Find where the given text appears and provide that cell's center as (X, Y) coordinate. 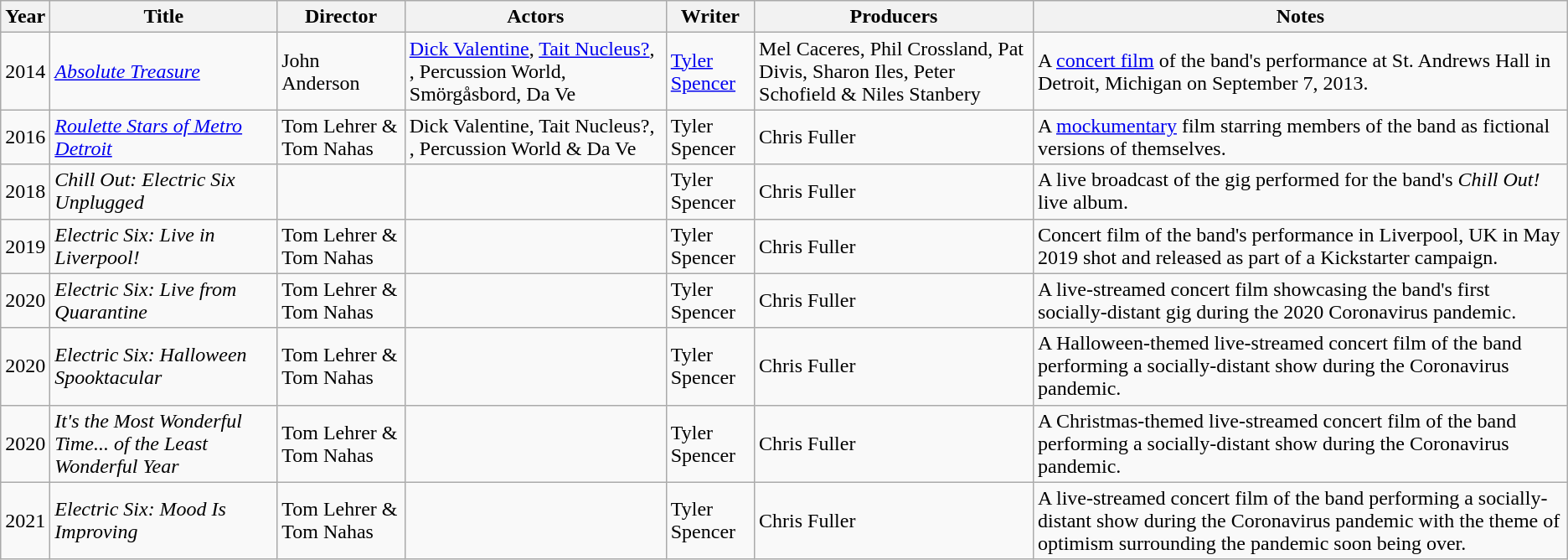
Dick Valentine, Tait Nucleus?, , Percussion World, Smörgåsbord, Da Ve (535, 71)
2014 (25, 71)
Absolute Treasure (164, 71)
Electric Six: Mood Is Improving (164, 521)
Mel Caceres, Phil Crossland, Pat Divis, Sharon Iles, Peter Schofield & Niles Stanbery (895, 71)
A Christmas-themed live-streamed concert film of the band performing a socially-distant show during the Coronavirus pandemic. (1300, 443)
Title (164, 17)
2021 (25, 521)
A Halloween-themed live-streamed concert film of the band performing a socially-distant show during the Coronavirus pandemic. (1300, 366)
Producers (895, 17)
A concert film of the band's performance at St. Andrews Hall in Detroit, Michigan on September 7, 2013. (1300, 71)
Electric Six: Live from Quarantine (164, 300)
Actors (535, 17)
Electric Six: Halloween Spooktacular (164, 366)
Dick Valentine, Tait Nucleus?, , Percussion World & Da Ve (535, 137)
2016 (25, 137)
A live broadcast of the gig performed for the band's Chill Out! live album. (1300, 191)
Writer (710, 17)
Notes (1300, 17)
Roulette Stars of Metro Detroit (164, 137)
Electric Six: Live in Liverpool! (164, 246)
A live-streamed concert film showcasing the band's first socially-distant gig during the 2020 Coronavirus pandemic. (1300, 300)
Chill Out: Electric Six Unplugged (164, 191)
2018 (25, 191)
John Anderson (342, 71)
Concert film of the band's performance in Liverpool, UK in May 2019 shot and released as part of a Kickstarter campaign. (1300, 246)
2019 (25, 246)
A mockumentary film starring members of the band as fictional versions of themselves. (1300, 137)
Director (342, 17)
Year (25, 17)
It's the Most Wonderful Time... of the Least Wonderful Year (164, 443)
